Pinpoint the cell where the given text exists, returning its [X, Y] midpoint coordinate. 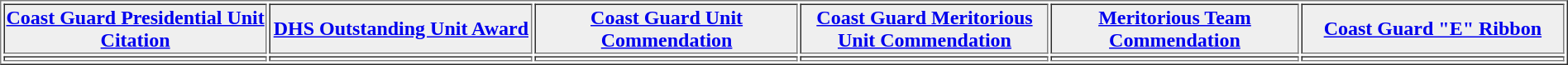
Meritorious Team Commendation [1175, 28]
Coast Guard Unit Commendation [667, 28]
Coast Guard Meritorious Unit Commendation [925, 28]
DHS Outstanding Unit Award [401, 28]
Coast Guard "E" Ribbon [1432, 28]
Coast Guard Presidential Unit Citation [135, 28]
